Detect which cell encompasses the target text, then output its [x, y] center coordinate. 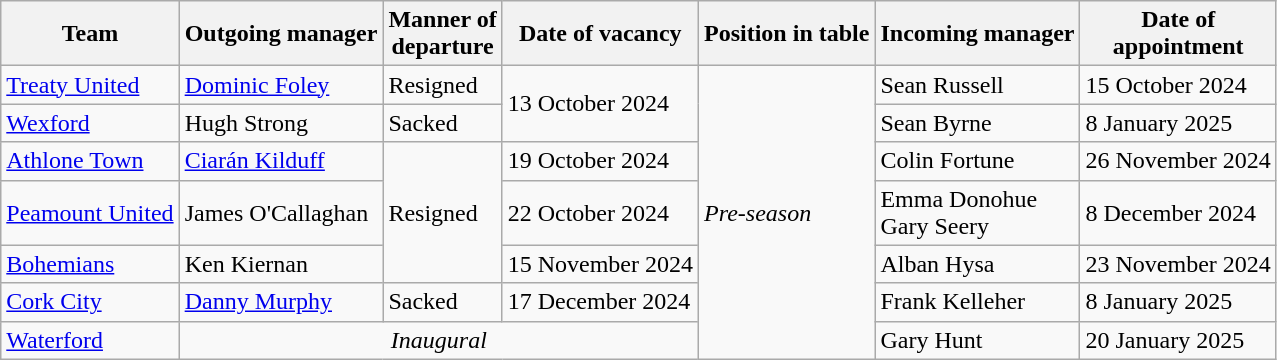
22 October 2024 [600, 212]
Date of vacancy [600, 34]
Emma Donohue Gary Seery [978, 212]
Hugh Strong [281, 123]
Gary Hunt [978, 340]
20 January 2025 [1178, 340]
Inaugural [438, 340]
Alban Hysa [978, 264]
Cork City [90, 302]
Peamount United [90, 212]
Pre-season [787, 212]
Ken Kiernan [281, 264]
13 October 2024 [600, 104]
Team [90, 34]
Manner ofdeparture [442, 34]
8 December 2024 [1178, 212]
Frank Kelleher [978, 302]
23 November 2024 [1178, 264]
15 October 2024 [1178, 85]
Colin Fortune [978, 161]
15 November 2024 [600, 264]
Incoming manager [978, 34]
Waterford [90, 340]
Date ofappointment [1178, 34]
James O'Callaghan [281, 212]
Bohemians [90, 264]
17 December 2024 [600, 302]
Athlone Town [90, 161]
Wexford [90, 123]
19 October 2024 [600, 161]
Sean Russell [978, 85]
Treaty United [90, 85]
Outgoing manager [281, 34]
Ciarán Kilduff [281, 161]
Sean Byrne [978, 123]
Danny Murphy [281, 302]
26 November 2024 [1178, 161]
Dominic Foley [281, 85]
Position in table [787, 34]
